Pinpoint the cell where the given text exists, returning its (x, y) midpoint coordinate. 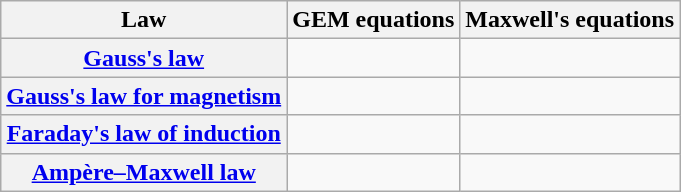
Maxwell's equations (570, 20)
GEM equations (374, 20)
Faraday's law of induction (144, 134)
Gauss's law (144, 58)
Law (144, 20)
Gauss's law for magnetism (144, 96)
Ampère–Maxwell law (144, 172)
